Locate the cell with the specified text and output its (X, Y) center coordinate. 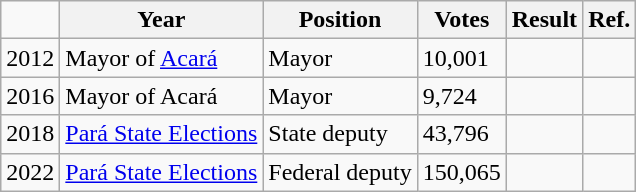
Result (544, 20)
Ref. (610, 20)
2022 (30, 172)
Year (162, 20)
Votes (462, 20)
Position (340, 20)
2016 (30, 96)
2018 (30, 134)
Federal deputy (340, 172)
2012 (30, 58)
150,065 (462, 172)
10,001 (462, 58)
43,796 (462, 134)
9,724 (462, 96)
State deputy (340, 134)
